Scan for the cell matching the given text and deliver its [x, y] coordinate at center. 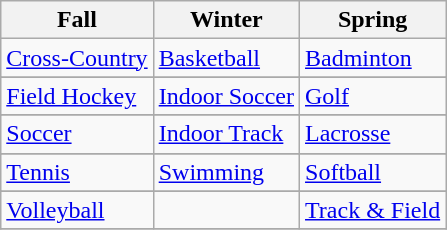
Indoor Soccer [226, 96]
Softball [373, 172]
Volleyball [77, 210]
Field Hockey [77, 96]
Indoor Track [226, 134]
Spring [373, 20]
Cross-Country [77, 58]
Basketball [226, 58]
Soccer [77, 134]
Lacrosse [373, 134]
Swimming [226, 172]
Fall [77, 20]
Badminton [373, 58]
Tennis [77, 172]
Winter [226, 20]
Track & Field [373, 210]
Golf [373, 96]
